Extract the [x, y] coordinate from the center of the cell holding the provided text.  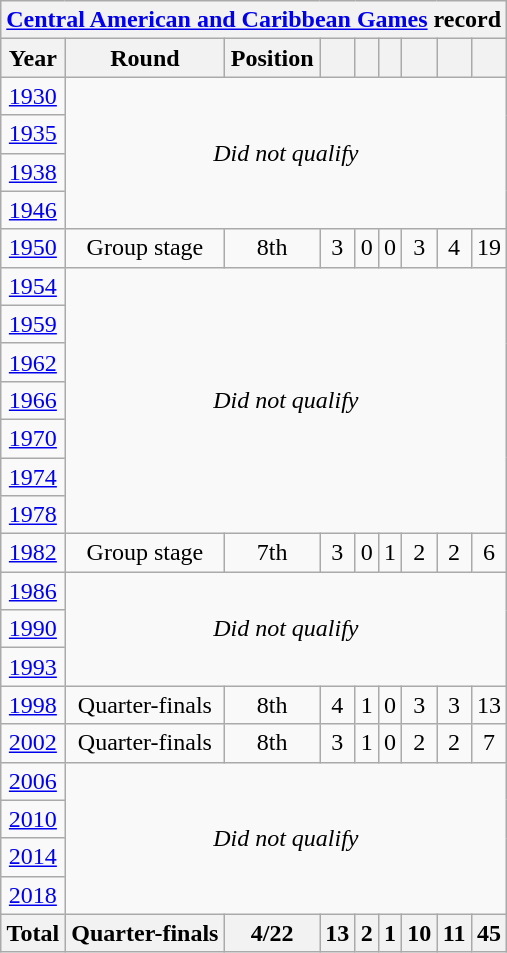
1974 [33, 477]
Central American and Caribbean Games record [254, 20]
1959 [33, 324]
7th [272, 553]
Round [145, 58]
7 [489, 743]
1966 [33, 400]
1962 [33, 362]
Total [33, 933]
1930 [33, 96]
45 [489, 933]
Year [33, 58]
1946 [33, 210]
1935 [33, 134]
1954 [33, 286]
19 [489, 248]
1993 [33, 667]
2002 [33, 743]
2010 [33, 819]
1990 [33, 629]
1970 [33, 438]
1986 [33, 591]
2018 [33, 895]
1938 [33, 172]
1982 [33, 553]
6 [489, 553]
4/22 [272, 933]
Position [272, 58]
2014 [33, 857]
2006 [33, 781]
1950 [33, 248]
1998 [33, 705]
10 [420, 933]
11 [454, 933]
1978 [33, 515]
